Return the (x, y) coordinate for the center point of the cell that contains the specified text.  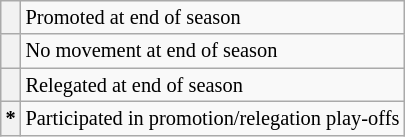
No movement at end of season (213, 51)
* (11, 118)
Relegated at end of season (213, 85)
Promoted at end of season (213, 17)
Participated in promotion/relegation play-offs (213, 118)
